Scan for the cell matching the given text and deliver its (X, Y) coordinate at center. 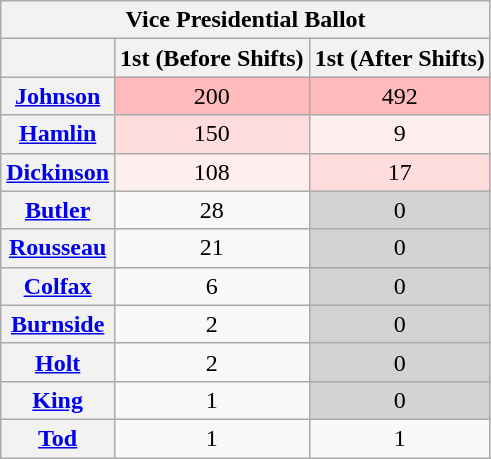
Holt (58, 362)
Rousseau (58, 248)
Johnson (58, 96)
King (58, 400)
Tod (58, 438)
17 (400, 172)
Burnside (58, 324)
6 (212, 286)
Butler (58, 210)
28 (212, 210)
21 (212, 248)
1st (After Shifts) (400, 58)
Dickinson (58, 172)
492 (400, 96)
Hamlin (58, 134)
Colfax (58, 286)
Vice Presidential Ballot (246, 20)
108 (212, 172)
9 (400, 134)
1st (Before Shifts) (212, 58)
150 (212, 134)
200 (212, 96)
